Locate the cell with the specified text and output its [X, Y] center coordinate. 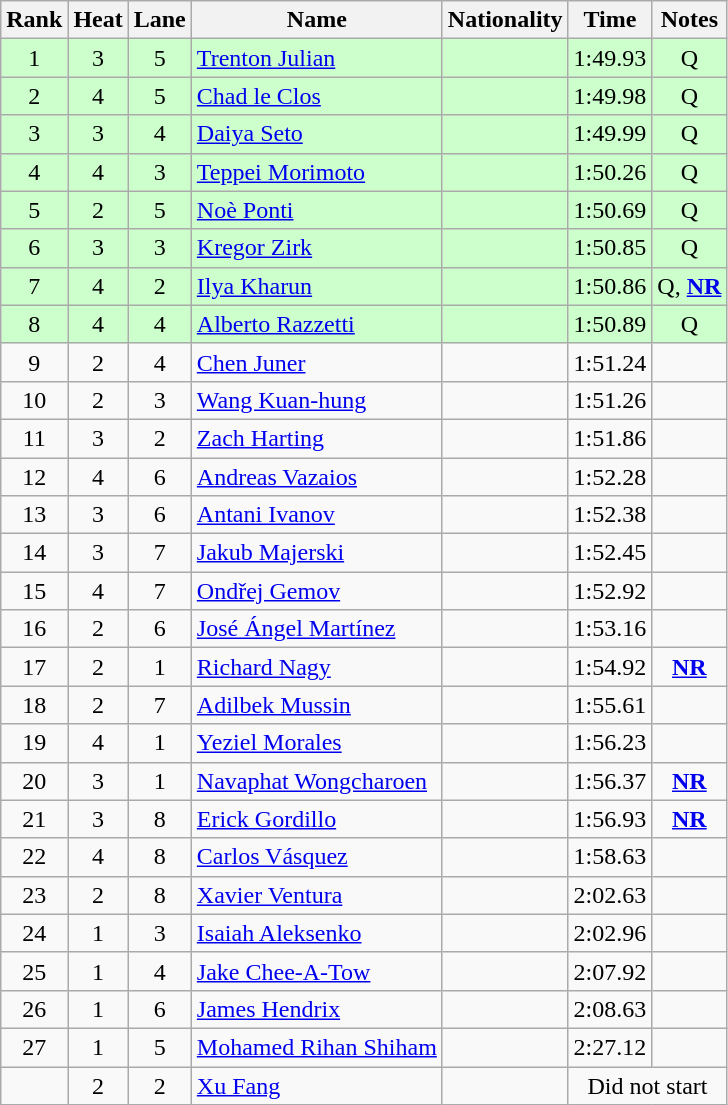
Did not start [648, 1085]
1:52.45 [610, 553]
19 [34, 743]
1:49.98 [610, 96]
Andreas Vazaios [316, 477]
12 [34, 477]
1:50.89 [610, 324]
14 [34, 553]
1:55.61 [610, 705]
Time [610, 20]
Notes [690, 20]
1:56.93 [610, 819]
1:53.16 [610, 629]
Chad le Clos [316, 96]
18 [34, 705]
Yeziel Morales [316, 743]
1:52.92 [610, 591]
Heat [98, 20]
Mohamed Rihan Shiham [316, 1047]
1:54.92 [610, 667]
Noè Ponti [316, 210]
2:02.96 [610, 933]
1:50.26 [610, 172]
Jake Chee-A-Tow [316, 971]
11 [34, 438]
Name [316, 20]
Ondřej Gemov [316, 591]
José Ángel Martínez [316, 629]
17 [34, 667]
9 [34, 362]
27 [34, 1047]
13 [34, 515]
21 [34, 819]
1:51.24 [610, 362]
Antani Ivanov [316, 515]
1:51.26 [610, 400]
Q, NR [690, 286]
1:51.86 [610, 438]
Carlos Vásquez [316, 857]
1:49.93 [610, 58]
1:56.23 [610, 743]
23 [34, 895]
Teppei Morimoto [316, 172]
Isaiah Aleksenko [316, 933]
1:52.28 [610, 477]
15 [34, 591]
Nationality [505, 20]
Richard Nagy [316, 667]
Kregor Zirk [316, 248]
10 [34, 400]
16 [34, 629]
2:27.12 [610, 1047]
Xavier Ventura [316, 895]
24 [34, 933]
James Hendrix [316, 1009]
Lane [160, 20]
25 [34, 971]
Trenton Julian [316, 58]
1:50.86 [610, 286]
Erick Gordillo [316, 819]
1:49.99 [610, 134]
1:58.63 [610, 857]
Ilya Kharun [316, 286]
1:52.38 [610, 515]
Daiya Seto [316, 134]
Xu Fang [316, 1085]
2:08.63 [610, 1009]
1:56.37 [610, 781]
Adilbek Mussin [316, 705]
Chen Juner [316, 362]
Navaphat Wongcharoen [316, 781]
1:50.69 [610, 210]
2:02.63 [610, 895]
Zach Harting [316, 438]
Wang Kuan-hung [316, 400]
Jakub Majerski [316, 553]
1:50.85 [610, 248]
22 [34, 857]
Rank [34, 20]
Alberto Razzetti [316, 324]
20 [34, 781]
2:07.92 [610, 971]
26 [34, 1009]
